Search for the cell housing the specified text and yield its (X, Y) center coordinate. 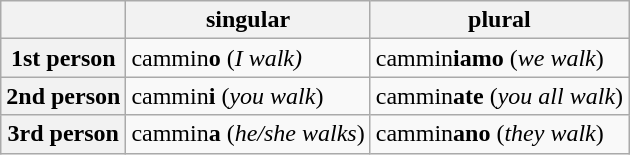
3rd person (64, 134)
cammino (I walk) (248, 58)
cammini (you walk) (248, 96)
2nd person (64, 96)
plural (499, 20)
singular (248, 20)
camminate (you all walk) (499, 96)
camminano (they walk) (499, 134)
camminiamo (we walk) (499, 58)
cammina (he/she walks) (248, 134)
1st person (64, 58)
